Output the (x, y) coordinate of the center of the cell containing the given text.  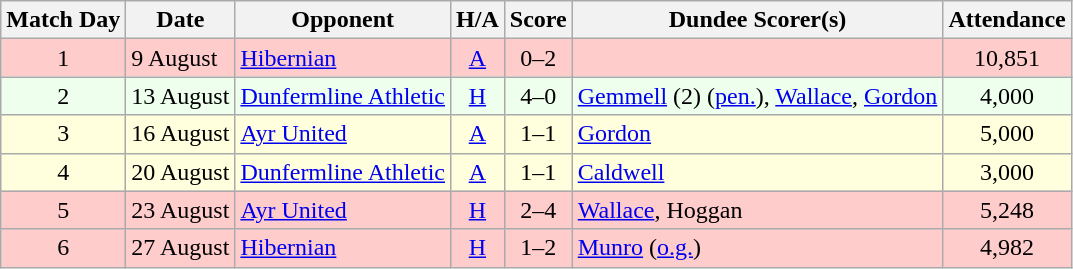
Match Day (64, 20)
5,000 (1007, 134)
Munro (o.g.) (758, 248)
4–0 (538, 96)
6 (64, 248)
4 (64, 172)
Dundee Scorer(s) (758, 20)
Gordon (758, 134)
0–2 (538, 58)
Opponent (343, 20)
Date (180, 20)
Attendance (1007, 20)
H/A (478, 20)
4,982 (1007, 248)
23 August (180, 210)
20 August (180, 172)
16 August (180, 134)
4,000 (1007, 96)
Score (538, 20)
9 August (180, 58)
5 (64, 210)
1 (64, 58)
13 August (180, 96)
2 (64, 96)
3 (64, 134)
3,000 (1007, 172)
5,248 (1007, 210)
10,851 (1007, 58)
1–2 (538, 248)
2–4 (538, 210)
27 August (180, 248)
Gemmell (2) (pen.), Wallace, Gordon (758, 96)
Wallace, Hoggan (758, 210)
Caldwell (758, 172)
